Return the (x, y) coordinate for the center point of the cell that contains the specified text.  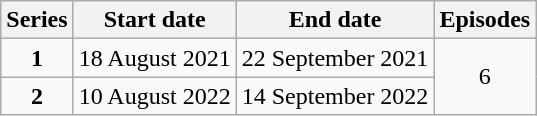
End date (335, 20)
Episodes (485, 20)
1 (37, 58)
10 August 2022 (154, 96)
22 September 2021 (335, 58)
18 August 2021 (154, 58)
Start date (154, 20)
6 (485, 77)
14 September 2022 (335, 96)
2 (37, 96)
Series (37, 20)
